From the cell containing the given text, extract its center point as [X, Y] coordinate. 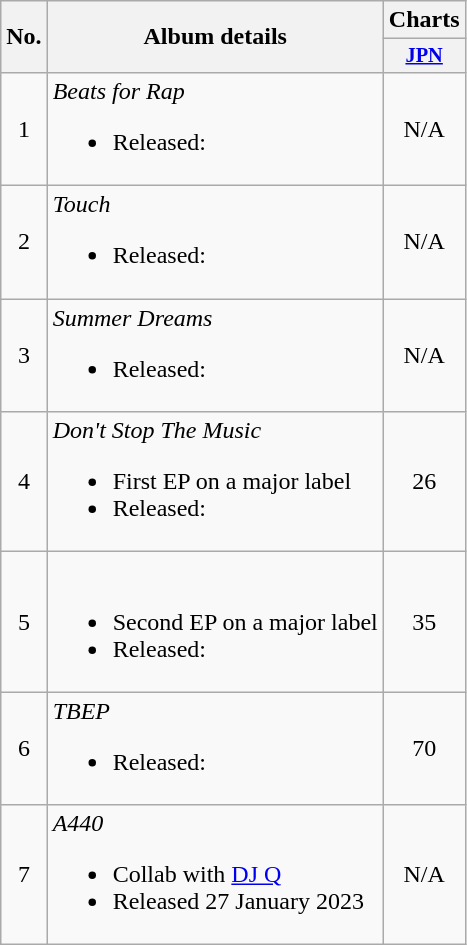
Second EP on a major labelReleased: [215, 622]
1 [24, 128]
70 [424, 748]
Charts [424, 20]
TouchReleased: [215, 242]
JPN [424, 56]
Don't Stop The MusicFirst EP on a major labelReleased: [215, 482]
No. [24, 37]
Album details [215, 37]
TBEPReleased: [215, 748]
3 [24, 356]
6 [24, 748]
A440Collab with DJ QReleased 27 January 2023 [215, 875]
4 [24, 482]
26 [424, 482]
5 [24, 622]
7 [24, 875]
Summer DreamsReleased: [215, 356]
35 [424, 622]
2 [24, 242]
Beats for RapReleased: [215, 128]
